Identify which cell holds the provided text, then report its (X, Y) central coordinate. 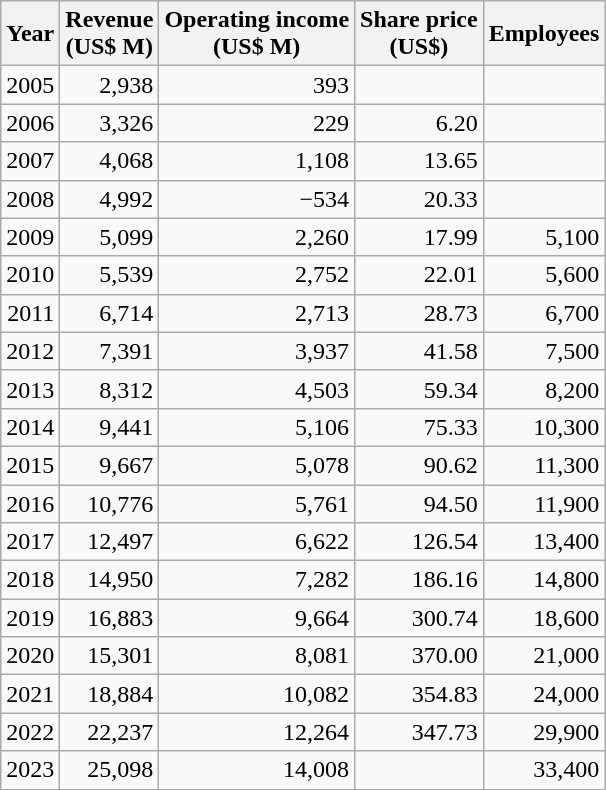
1,108 (257, 161)
2012 (30, 351)
2020 (30, 656)
11,300 (544, 465)
5,078 (257, 465)
2019 (30, 618)
9,664 (257, 618)
8,081 (257, 656)
8,312 (110, 389)
Employees (544, 34)
14,008 (257, 770)
186.16 (420, 580)
2,260 (257, 237)
13,400 (544, 542)
12,264 (257, 732)
4,992 (110, 199)
29,900 (544, 732)
6,714 (110, 313)
3,326 (110, 123)
25,098 (110, 770)
2,938 (110, 85)
5,539 (110, 275)
126.54 (420, 542)
12,497 (110, 542)
11,900 (544, 503)
2021 (30, 694)
2,713 (257, 313)
6,622 (257, 542)
20.33 (420, 199)
300.74 (420, 618)
2017 (30, 542)
2011 (30, 313)
7,500 (544, 351)
9,667 (110, 465)
22,237 (110, 732)
5,099 (110, 237)
2006 (30, 123)
2022 (30, 732)
Revenue(US$ M) (110, 34)
5,100 (544, 237)
28.73 (420, 313)
6,700 (544, 313)
14,800 (544, 580)
59.34 (420, 389)
2023 (30, 770)
33,400 (544, 770)
10,776 (110, 503)
5,761 (257, 503)
−534 (257, 199)
2,752 (257, 275)
8,200 (544, 389)
13.65 (420, 161)
41.58 (420, 351)
2018 (30, 580)
16,883 (110, 618)
24,000 (544, 694)
5,600 (544, 275)
2008 (30, 199)
347.73 (420, 732)
2009 (30, 237)
18,600 (544, 618)
393 (257, 85)
Share price(US$) (420, 34)
5,106 (257, 427)
370.00 (420, 656)
6.20 (420, 123)
2005 (30, 85)
17.99 (420, 237)
90.62 (420, 465)
7,391 (110, 351)
75.33 (420, 427)
2013 (30, 389)
10,082 (257, 694)
4,503 (257, 389)
18,884 (110, 694)
2014 (30, 427)
21,000 (544, 656)
2015 (30, 465)
7,282 (257, 580)
94.50 (420, 503)
2016 (30, 503)
4,068 (110, 161)
9,441 (110, 427)
Operating income(US$ M) (257, 34)
15,301 (110, 656)
14,950 (110, 580)
10,300 (544, 427)
354.83 (420, 694)
3,937 (257, 351)
22.01 (420, 275)
229 (257, 123)
Year (30, 34)
2010 (30, 275)
2007 (30, 161)
